Return the (x, y) coordinate for the center point of the cell that contains the specified text.  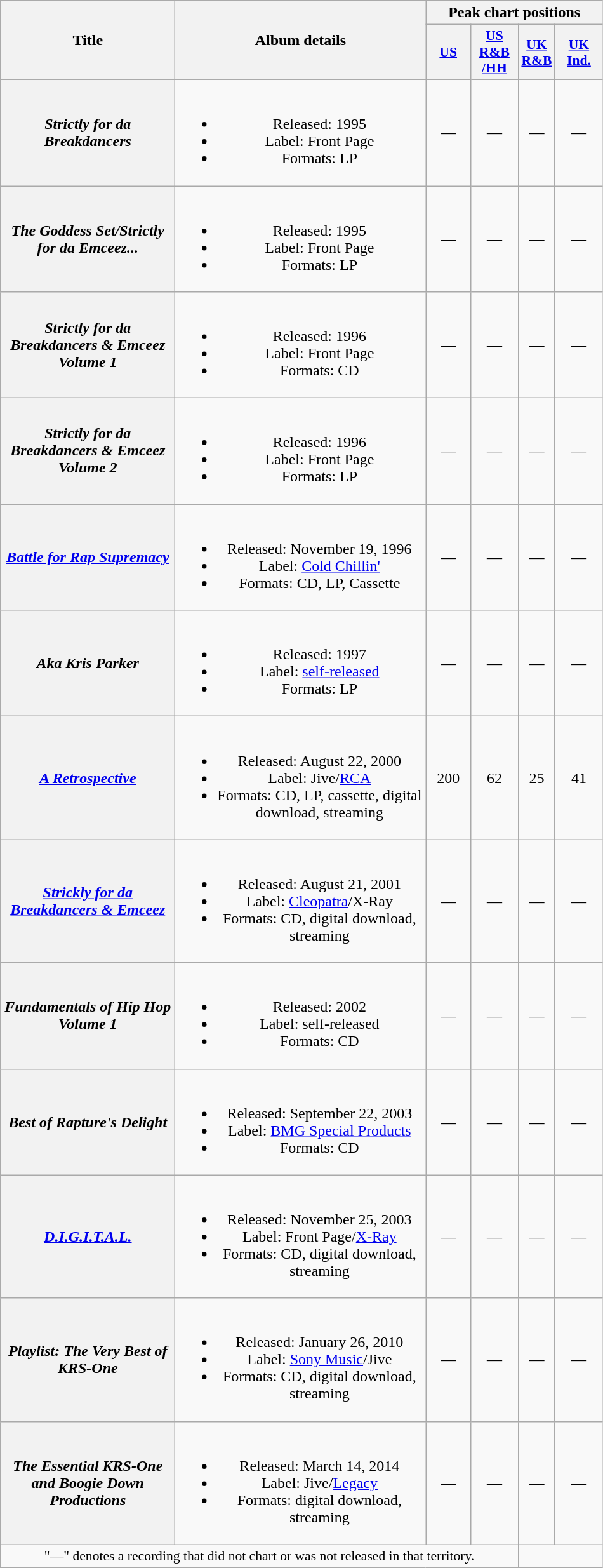
The Goddess Set/Strictly for da Emceez... (88, 239)
D.I.G.I.T.A.L. (88, 1236)
Best of Rapture's Delight (88, 1122)
Released: September 22, 2003Label: BMG Special ProductsFormats: CD (301, 1122)
Album details (301, 41)
Strictly for da Breakdancers (88, 132)
Released: 2002Label: self-releasedFormats: CD (301, 1016)
Released: August 22, 2000Label: Jive/RCAFormats: CD, LP, cassette, digital download, streaming (301, 778)
Title (88, 41)
US (448, 52)
Released: 1997Label: self-releasedFormats: LP (301, 663)
Playlist: The Very Best of KRS-One (88, 1360)
Released: November 25, 2003Label: Front Page/X-RayFormats: CD, digital download, streaming (301, 1236)
200 (448, 778)
The Essential KRS-One and Boogie Down Productions (88, 1483)
25 (536, 778)
Fundamentals of Hip Hop Volume 1 (88, 1016)
Strictly for da Breakdancers & Emceez Volume 1 (88, 345)
Battle for Rap Supremacy (88, 558)
Released: January 26, 2010Label: Sony Music/JiveFormats: CD, digital download, streaming (301, 1360)
Released: March 14, 2014Label: Jive/LegacyFormats: digital download, streaming (301, 1483)
41 (579, 778)
Strickly for da Breakdancers & Emceez (88, 901)
"—" denotes a recording that did not chart or was not released in that territory. (260, 1556)
Strictly for da Breakdancers & Emceez Volume 2 (88, 451)
62 (494, 778)
UKR&B (536, 52)
Aka Kris Parker (88, 663)
Released: November 19, 1996Label: Cold Chillin'Formats: CD, LP, Cassette (301, 558)
Peak chart positions (514, 13)
USR&B/HH (494, 52)
A Retrospective (88, 778)
Released: August 21, 2001Label: Cleopatra/X-RayFormats: CD, digital download, streaming (301, 901)
Released: 1996Label: Front PageFormats: CD (301, 345)
Released: 1996Label: Front PageFormats: LP (301, 451)
UK Ind. (579, 52)
